Determine the (X, Y) coordinate at the center of the cell enclosing the given text.  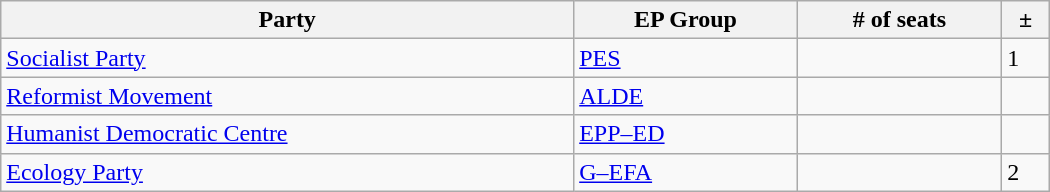
Party (288, 20)
# of seats (900, 20)
ALDE (686, 96)
Ecology Party (288, 172)
Reformist Movement (288, 96)
PES (686, 58)
EPP–ED (686, 134)
2 (1026, 172)
EP Group (686, 20)
Humanist Democratic Centre (288, 134)
1 (1026, 58)
G–EFA (686, 172)
± (1026, 20)
Socialist Party (288, 58)
